Extract the [X, Y] coordinate from the center of the cell holding the provided text.  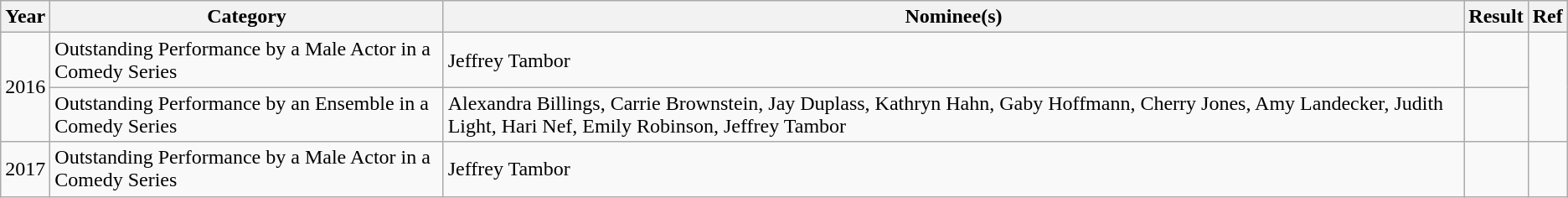
Ref [1548, 17]
Category [246, 17]
2016 [25, 87]
Outstanding Performance by an Ensemble in a Comedy Series [246, 114]
Result [1496, 17]
Year [25, 17]
2017 [25, 169]
Nominee(s) [953, 17]
